Return the [x, y] coordinate for the center point of the cell that contains the specified text.  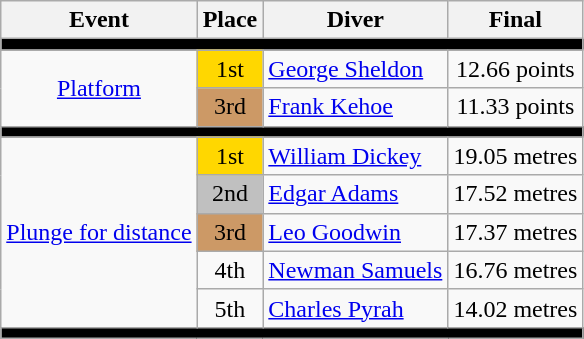
14.02 metres [516, 308]
Platform [99, 88]
William Dickey [356, 156]
Newman Samuels [356, 270]
11.33 points [516, 107]
Edgar Adams [356, 194]
16.76 metres [516, 270]
Charles Pyrah [356, 308]
5th [230, 308]
Frank Kehoe [356, 107]
12.66 points [516, 69]
Leo Goodwin [356, 232]
Place [230, 20]
4th [230, 270]
Final [516, 20]
2nd [230, 194]
17.52 metres [516, 194]
Plunge for distance [99, 232]
George Sheldon [356, 69]
Diver [356, 20]
Event [99, 20]
19.05 metres [516, 156]
17.37 metres [516, 232]
